Search for the cell housing the specified text and yield its [x, y] center coordinate. 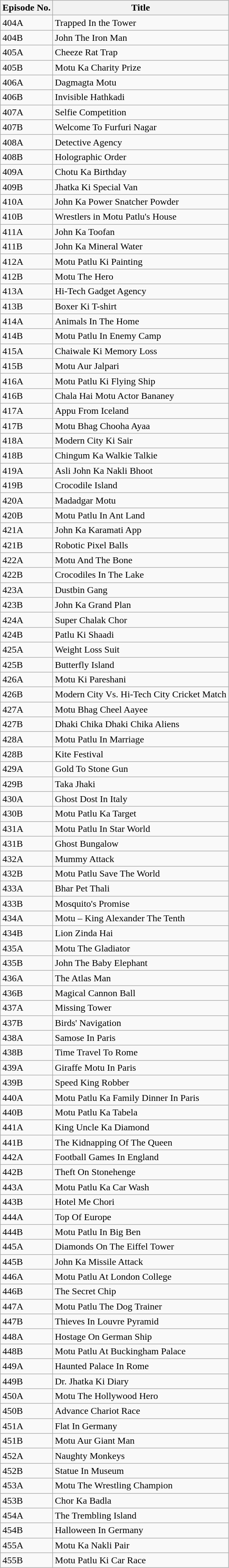
Magical Cannon Ball [141, 993]
419B [27, 486]
Motu Patlu Ka Car Wash [141, 1187]
Haunted Palace In Rome [141, 1366]
Dagmagta Motu [141, 82]
Episode No. [27, 8]
Motu Patlu Ka Family Dinner In Paris [141, 1097]
Motu Patlu Ka Tabela [141, 1112]
443A [27, 1187]
442A [27, 1157]
Crocodiles In The Lake [141, 575]
Invisible Hathkadi [141, 97]
John Ka Power Snatcher Powder [141, 202]
Detective Agency [141, 142]
436A [27, 978]
425A [27, 649]
John Ka Toofan [141, 232]
412B [27, 276]
422A [27, 560]
408A [27, 142]
438A [27, 1038]
416A [27, 381]
King Uncle Ka Diamond [141, 1127]
439B [27, 1082]
Motu Patlu Ki Painting [141, 262]
The Kidnapping Of The Queen [141, 1142]
John Ka Grand Plan [141, 605]
445A [27, 1247]
Motu Bhag Cheel Aayee [141, 709]
446B [27, 1292]
444B [27, 1232]
423B [27, 605]
411A [27, 232]
Lion Zinda Hai [141, 933]
412A [27, 262]
425B [27, 665]
John The Iron Man [141, 38]
442B [27, 1172]
Holographic Order [141, 157]
Asli John Ka Nakli Bhoot [141, 471]
Top Of Europe [141, 1217]
Dhaki Chika Dhaki Chika Aliens [141, 724]
449A [27, 1366]
413A [27, 291]
408B [27, 157]
441A [27, 1127]
Motu Aur Jalpari [141, 366]
Kite Festival [141, 754]
448B [27, 1351]
John The Baby Elephant [141, 963]
405B [27, 67]
447B [27, 1321]
446A [27, 1277]
Motu – King Alexander The Tenth [141, 919]
Gold To Stone Gun [141, 769]
433B [27, 903]
448A [27, 1336]
431B [27, 844]
416B [27, 396]
Motu The Hollywood Hero [141, 1396]
426A [27, 680]
418B [27, 456]
420B [27, 515]
Wrestlers in Motu Patlu's House [141, 217]
435B [27, 963]
Motu Patlu The Dog Trainer [141, 1306]
440B [27, 1112]
Appu From Iceland [141, 411]
Motu Patlu At London College [141, 1277]
429A [27, 769]
The Secret Chip [141, 1292]
430A [27, 799]
Taka Jhaki [141, 784]
Motu Patlu Ki Flying Ship [141, 381]
Motu Ka Nakli Pair [141, 1545]
433A [27, 888]
Boxer Ki T-shirt [141, 306]
John Ka Missile Attack [141, 1262]
Giraffe Motu In Paris [141, 1068]
435A [27, 948]
The Atlas Man [141, 978]
450A [27, 1396]
Motu Patlu Ka Target [141, 814]
409A [27, 172]
Motu Patlu In Star World [141, 829]
Speed King Robber [141, 1082]
455B [27, 1560]
441B [27, 1142]
437A [27, 1008]
454A [27, 1515]
Bhar Pet Thali [141, 888]
453B [27, 1501]
419A [27, 471]
Naughty Monkeys [141, 1456]
John Ka Mineral Water [141, 247]
Motu Patlu Ki Car Race [141, 1560]
450B [27, 1411]
Hotel Me Chori [141, 1202]
Motu Patlu At Buckingham Palace [141, 1351]
Chor Ka Badla [141, 1501]
423A [27, 590]
413B [27, 306]
414B [27, 336]
Motu Patlu In Enemy Camp [141, 336]
Motu Patlu In Ant Land [141, 515]
Football Games In England [141, 1157]
Modern City Ki Sair [141, 441]
429B [27, 784]
404A [27, 23]
Patlu Ki Shaadi [141, 635]
Mummy Attack [141, 859]
432B [27, 873]
Halloween In Germany [141, 1530]
Motu Patlu Save The World [141, 873]
Diamonds On The Eiffel Tower [141, 1247]
Motu The Wrestling Champion [141, 1486]
436B [27, 993]
422B [27, 575]
Theft On Stonehenge [141, 1172]
452A [27, 1456]
Ghost Dost In Italy [141, 799]
404B [27, 38]
406A [27, 82]
447A [27, 1306]
Motu The Hero [141, 276]
415A [27, 351]
Cheeze Rat Trap [141, 53]
443B [27, 1202]
415B [27, 366]
444A [27, 1217]
Motu And The Bone [141, 560]
Modern City Vs. Hi-Tech City Cricket Match [141, 695]
426B [27, 695]
454B [27, 1530]
449B [27, 1381]
Butterfly Island [141, 665]
Motu Ka Charity Prize [141, 67]
424A [27, 620]
451A [27, 1426]
Motu Bhag Chooha Ayaa [141, 426]
453A [27, 1486]
417A [27, 411]
The Trembling Island [141, 1515]
Chingum Ka Walkie Talkie [141, 456]
432A [27, 859]
Chaiwale Ki Memory Loss [141, 351]
Birds' Navigation [141, 1023]
Chotu Ka Birthday [141, 172]
Samose In Paris [141, 1038]
Motu The Gladiator [141, 948]
438B [27, 1053]
427B [27, 724]
439A [27, 1068]
409B [27, 187]
Welcome To Furfuri Nagar [141, 127]
407B [27, 127]
Animals In The Home [141, 321]
Motu Ki Pareshani [141, 680]
414A [27, 321]
410A [27, 202]
407A [27, 112]
411B [27, 247]
431A [27, 829]
451B [27, 1441]
410B [27, 217]
427A [27, 709]
Time Travel To Rome [141, 1053]
Trapped In the Tower [141, 23]
Dr. Jhatka Ki Diary [141, 1381]
445B [27, 1262]
Ghost Bungalow [141, 844]
Hi-Tech Gadget Agency [141, 291]
Thieves In Louvre Pyramid [141, 1321]
Super Chalak Chor [141, 620]
Flat In Germany [141, 1426]
452B [27, 1471]
428B [27, 754]
Missing Tower [141, 1008]
Selfie Competition [141, 112]
455A [27, 1545]
Title [141, 8]
418A [27, 441]
421B [27, 545]
417B [27, 426]
421A [27, 530]
John Ka Karamati App [141, 530]
430B [27, 814]
434A [27, 919]
440A [27, 1097]
Hostage On German Ship [141, 1336]
424B [27, 635]
420A [27, 500]
Jhatka Ki Special Van [141, 187]
Crocodile Island [141, 486]
406B [27, 97]
Dustbin Gang [141, 590]
Mosquito's Promise [141, 903]
428A [27, 739]
Weight Loss Suit [141, 649]
434B [27, 933]
Motu Patlu In Big Ben [141, 1232]
405A [27, 53]
Chala Hai Motu Actor Bananey [141, 396]
Madadgar Motu [141, 500]
Robotic Pixel Balls [141, 545]
Statue In Museum [141, 1471]
Motu Aur Giant Man [141, 1441]
437B [27, 1023]
Motu Patlu In Marriage [141, 739]
Advance Chariot Race [141, 1411]
